Determine the (x, y) coordinate at the center of the cell enclosing the given text.  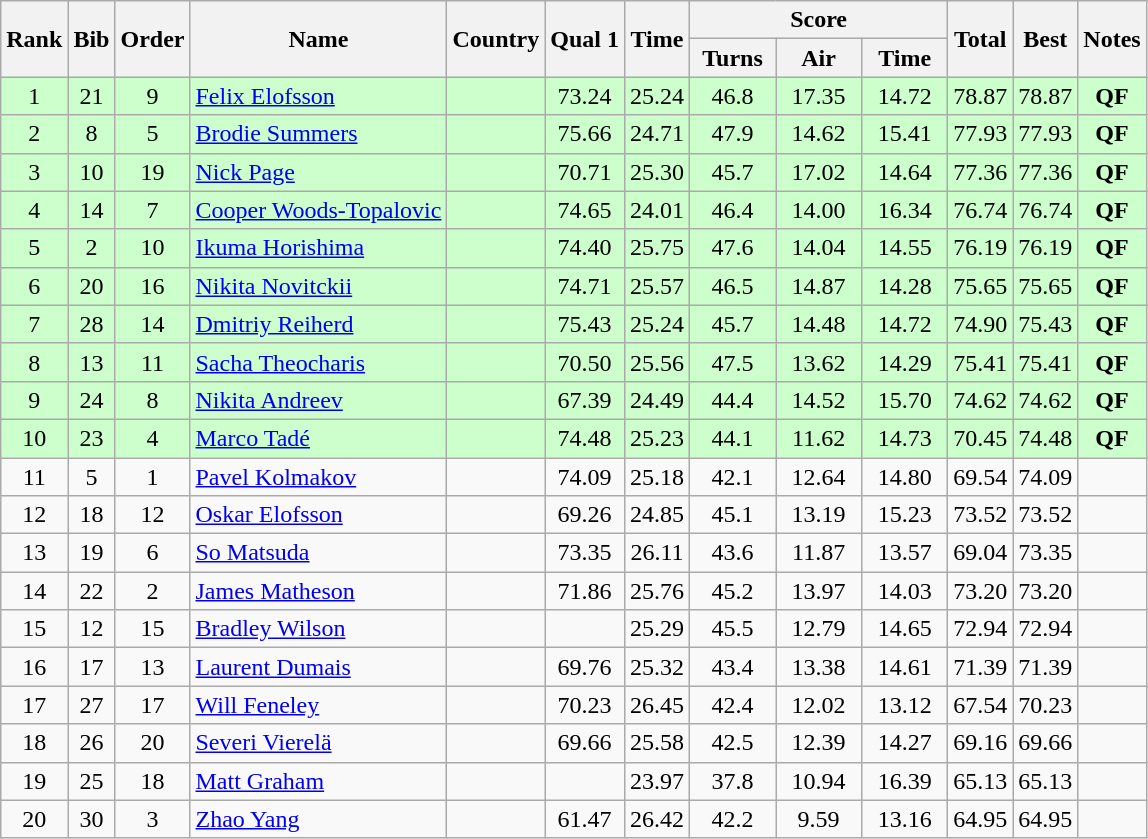
14.03 (905, 591)
67.39 (585, 400)
43.4 (733, 667)
44.4 (733, 400)
14.55 (905, 248)
25.56 (656, 362)
45.2 (733, 591)
Nikita Andreev (318, 400)
Sacha Theocharis (318, 362)
24 (92, 400)
14.00 (819, 210)
Country (496, 39)
14.87 (819, 286)
74.40 (585, 248)
13.57 (905, 553)
23 (92, 438)
21 (92, 96)
42.4 (733, 705)
69.54 (980, 477)
42.2 (733, 819)
73.24 (585, 96)
14.73 (905, 438)
Total (980, 39)
42.1 (733, 477)
13.97 (819, 591)
14.80 (905, 477)
Nick Page (318, 172)
69.04 (980, 553)
13.62 (819, 362)
26.42 (656, 819)
24.49 (656, 400)
14.65 (905, 629)
14.28 (905, 286)
14.61 (905, 667)
69.16 (980, 743)
Rank (34, 39)
10.94 (819, 781)
47.9 (733, 134)
25.30 (656, 172)
13.16 (905, 819)
25.23 (656, 438)
46.4 (733, 210)
Notes (1112, 39)
12.79 (819, 629)
25.76 (656, 591)
75.66 (585, 134)
14.04 (819, 248)
11.62 (819, 438)
Air (819, 58)
13.19 (819, 515)
Severi Vierelä (318, 743)
Qual 1 (585, 39)
15.70 (905, 400)
12.64 (819, 477)
45.1 (733, 515)
14.27 (905, 743)
17.35 (819, 96)
Brodie Summers (318, 134)
24.85 (656, 515)
12.39 (819, 743)
14.48 (819, 324)
70.45 (980, 438)
Pavel Kolmakov (318, 477)
37.8 (733, 781)
28 (92, 324)
42.5 (733, 743)
Nikita Novitckii (318, 286)
24.01 (656, 210)
25.58 (656, 743)
14.52 (819, 400)
Ikuma Horishima (318, 248)
26.11 (656, 553)
74.90 (980, 324)
47.5 (733, 362)
13.38 (819, 667)
So Matsuda (318, 553)
46.5 (733, 286)
Name (318, 39)
9.59 (819, 819)
24.71 (656, 134)
11.87 (819, 553)
69.26 (585, 515)
Cooper Woods-Topalovic (318, 210)
47.6 (733, 248)
15.23 (905, 515)
71.86 (585, 591)
25.32 (656, 667)
12.02 (819, 705)
74.65 (585, 210)
14.64 (905, 172)
44.1 (733, 438)
Dmitriy Reiherd (318, 324)
15.41 (905, 134)
Bradley Wilson (318, 629)
Will Feneley (318, 705)
25.18 (656, 477)
30 (92, 819)
61.47 (585, 819)
25.75 (656, 248)
25.57 (656, 286)
Zhao Yang (318, 819)
25 (92, 781)
22 (92, 591)
Bib (92, 39)
23.97 (656, 781)
Score (819, 20)
Felix Elofsson (318, 96)
26 (92, 743)
Laurent Dumais (318, 667)
25.29 (656, 629)
16.34 (905, 210)
James Matheson (318, 591)
67.54 (980, 705)
13.12 (905, 705)
Best (1046, 39)
Turns (733, 58)
27 (92, 705)
Order (152, 39)
17.02 (819, 172)
14.62 (819, 134)
46.8 (733, 96)
43.6 (733, 553)
Matt Graham (318, 781)
69.76 (585, 667)
14.29 (905, 362)
70.71 (585, 172)
Marco Tadé (318, 438)
74.71 (585, 286)
26.45 (656, 705)
16.39 (905, 781)
45.5 (733, 629)
Oskar Elofsson (318, 515)
70.50 (585, 362)
